Scan for the cell matching the given text and deliver its (X, Y) coordinate at center. 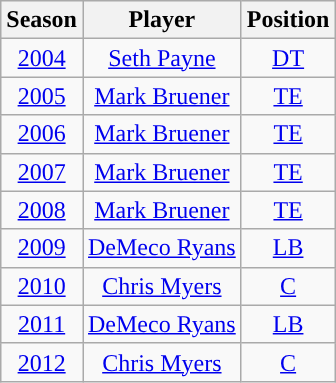
2009 (42, 248)
2006 (42, 134)
Season (42, 20)
Seth Payne (162, 58)
2008 (42, 210)
DT (288, 58)
2010 (42, 286)
2004 (42, 58)
2012 (42, 362)
Player (162, 20)
2007 (42, 172)
2005 (42, 96)
Position (288, 20)
2011 (42, 324)
